Identify which cell holds the provided text, then report its (X, Y) central coordinate. 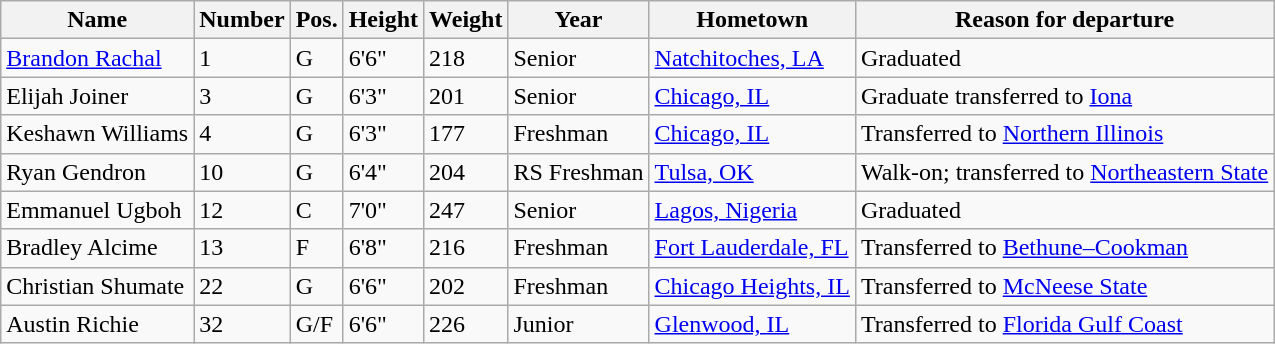
13 (242, 248)
RS Freshman (578, 172)
32 (242, 324)
Name (98, 20)
Brandon Rachal (98, 58)
Keshawn Williams (98, 134)
Emmanuel Ugboh (98, 210)
202 (466, 286)
216 (466, 248)
Natchitoches, LA (752, 58)
Elijah Joiner (98, 96)
Year (578, 20)
Hometown (752, 20)
Height (383, 20)
Reason for departure (1064, 20)
Transferred to McNeese State (1064, 286)
218 (466, 58)
201 (466, 96)
Chicago Heights, IL (752, 286)
Junior (578, 324)
3 (242, 96)
Number (242, 20)
6'8" (383, 248)
10 (242, 172)
Fort Lauderdale, FL (752, 248)
247 (466, 210)
Bradley Alcime (98, 248)
G/F (316, 324)
22 (242, 286)
7'0" (383, 210)
6'4" (383, 172)
Austin Richie (98, 324)
Transferred to Northern Illinois (1064, 134)
Ryan Gendron (98, 172)
Christian Shumate (98, 286)
226 (466, 324)
Glenwood, IL (752, 324)
12 (242, 210)
Pos. (316, 20)
Tulsa, OK (752, 172)
Transferred to Bethune–Cookman (1064, 248)
204 (466, 172)
C (316, 210)
4 (242, 134)
Weight (466, 20)
Walk-on; transferred to Northeastern State (1064, 172)
Lagos, Nigeria (752, 210)
1 (242, 58)
Graduate transferred to Iona (1064, 96)
F (316, 248)
177 (466, 134)
Transferred to Florida Gulf Coast (1064, 324)
